Detect which cell encompasses the target text, then output its (X, Y) center coordinate. 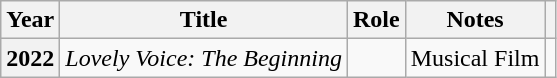
Notes (475, 20)
Title (204, 20)
Year (30, 20)
Musical Film (475, 58)
2022 (30, 58)
Role (376, 20)
Lovely Voice: The Beginning (204, 58)
